Capture the cell that displays the provided text and extract its (X, Y) central coordinate. 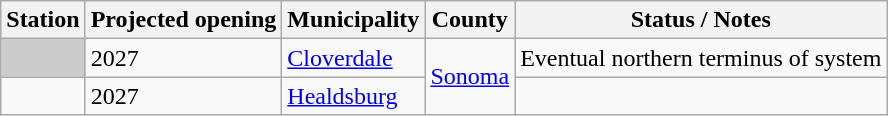
Eventual northern terminus of system (701, 58)
Municipality (354, 20)
County (470, 20)
Status / Notes (701, 20)
Sonoma (470, 77)
Station (43, 20)
Projected opening (184, 20)
Healdsburg (354, 96)
Cloverdale (354, 58)
